Identify which cell holds the provided text, then report its (X, Y) central coordinate. 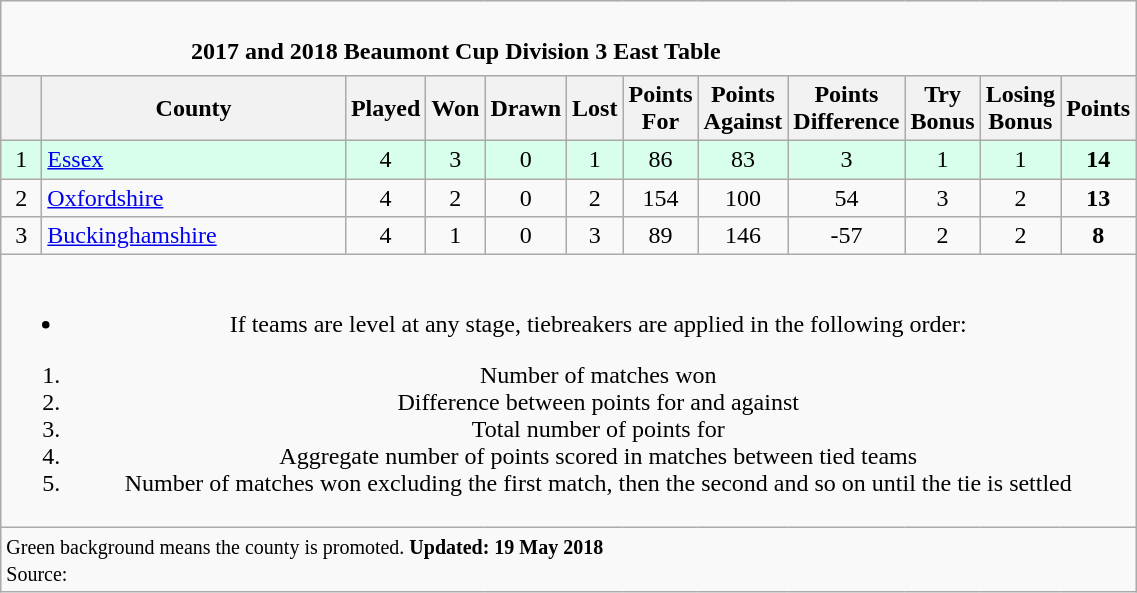
154 (660, 197)
Points (1098, 108)
Won (456, 108)
89 (660, 236)
-57 (846, 236)
Points Against (743, 108)
Points Difference (846, 108)
Oxfordshire (194, 197)
Losing Bonus (1020, 108)
Essex (194, 159)
Try Bonus (942, 108)
100 (743, 197)
13 (1098, 197)
14 (1098, 159)
Played (385, 108)
8 (1098, 236)
Buckinghamshire (194, 236)
Lost (595, 108)
Points For (660, 108)
54 (846, 197)
County (194, 108)
86 (660, 159)
146 (743, 236)
Green background means the county is promoted. Updated: 19 May 2018Source: (568, 560)
83 (743, 159)
Drawn (526, 108)
